Search for the cell housing the specified text and yield its [x, y] center coordinate. 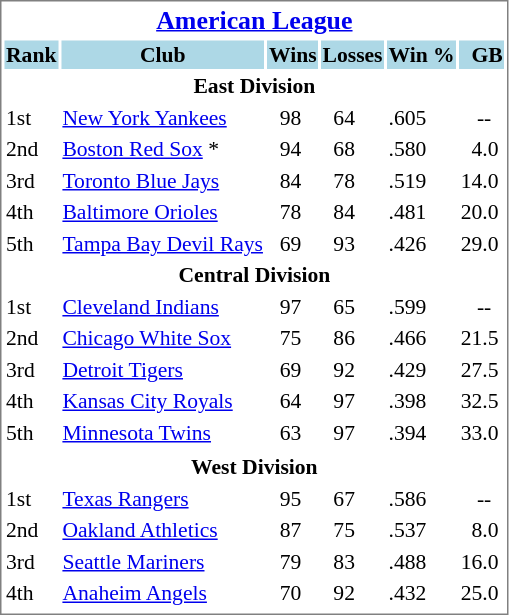
98 [292, 118]
Kansas City Royals [163, 401]
.605 [422, 118]
West Division [254, 467]
.432 [422, 593]
94 [292, 149]
.599 [422, 306]
Boston Red Sox * [163, 149]
87 [292, 530]
20.0 [482, 212]
Anaheim Angels [163, 593]
25.0 [482, 593]
67 [352, 498]
93 [352, 244]
32.5 [482, 401]
.519 [422, 180]
.429 [422, 370]
Rank [30, 54]
Win % [422, 54]
95 [292, 498]
.481 [422, 212]
New York Yankees [163, 118]
70 [292, 593]
American League [254, 20]
Detroit Tigers [163, 370]
Wins [292, 54]
East Division [254, 86]
.398 [422, 401]
Toronto Blue Jays [163, 180]
.537 [422, 530]
Chicago White Sox [163, 338]
Baltimore Orioles [163, 212]
Club [163, 54]
.394 [422, 432]
Oakland Athletics [163, 530]
.488 [422, 562]
Central Division [254, 275]
Minnesota Twins [163, 432]
21.5 [482, 338]
Cleveland Indians [163, 306]
68 [352, 149]
.466 [422, 338]
83 [352, 562]
16.0 [482, 562]
8.0 [482, 530]
14.0 [482, 180]
.586 [422, 498]
63 [292, 432]
Losses [352, 54]
27.5 [482, 370]
33.0 [482, 432]
.580 [422, 149]
.426 [422, 244]
Seattle Mariners [163, 562]
GB [482, 54]
Texas Rangers [163, 498]
65 [352, 306]
29.0 [482, 244]
Tampa Bay Devil Rays [163, 244]
86 [352, 338]
79 [292, 562]
4.0 [482, 149]
